Identify which cell holds the provided text, then report its [x, y] central coordinate. 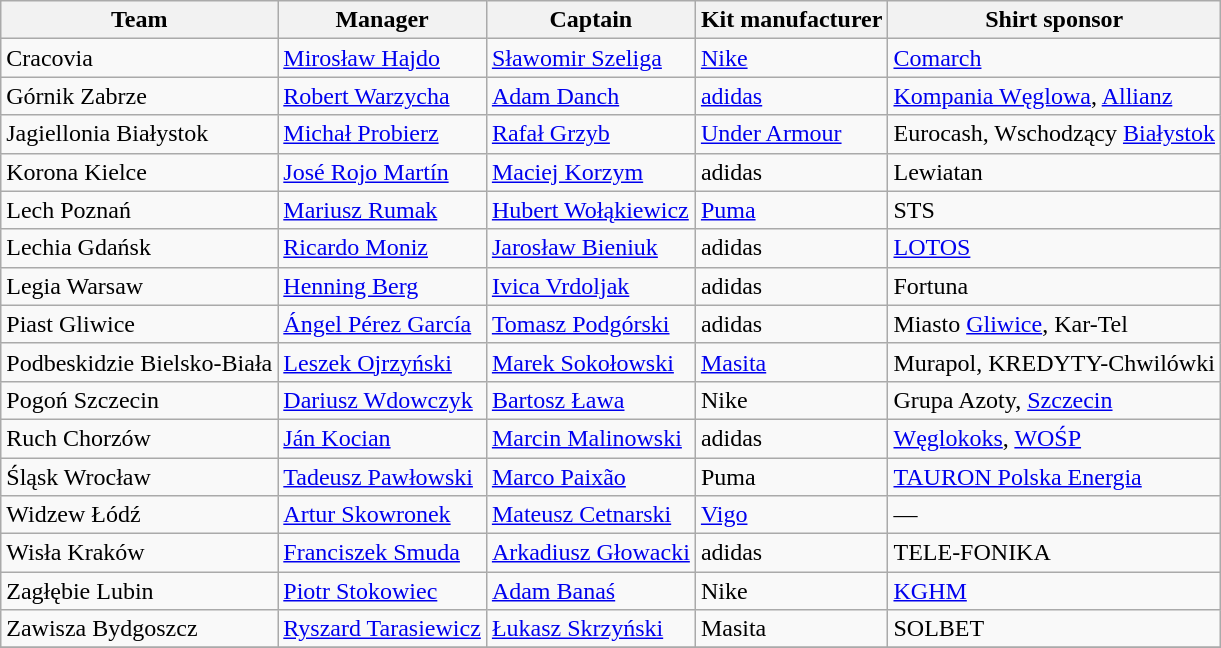
Shirt sponsor [1054, 20]
Dariusz Wdowczyk [382, 400]
Jarosław Bieniuk [590, 248]
Michał Probierz [382, 134]
Robert Warzycha [382, 96]
Kompania Węglowa, Allianz [1054, 96]
STS [1054, 210]
Piast Gliwice [140, 324]
Łukasz Skrzyński [590, 629]
Podbeskidzie Bielsko-Biała [140, 362]
Artur Skowronek [382, 515]
Jagiellonia Białystok [140, 134]
Zawisza Bydgoszcz [140, 629]
Mirosław Hajdo [382, 58]
Górnik Zabrze [140, 96]
Tomasz Podgórski [590, 324]
Comarch [1054, 58]
Marcin Malinowski [590, 438]
Marek Sokołowski [590, 362]
Widzew Łódź [140, 515]
Team [140, 20]
Franciszek Smuda [382, 553]
Adam Danch [590, 96]
Zagłębie Lubin [140, 591]
Fortuna [1054, 286]
Lech Poznań [140, 210]
Wisła Kraków [140, 553]
Manager [382, 20]
Węglokoks, WOŚP [1054, 438]
Rafał Grzyb [590, 134]
Bartosz Ława [590, 400]
Kit manufacturer [792, 20]
Hubert Wołąkiewicz [590, 210]
Ricardo Moniz [382, 248]
LOTOS [1054, 248]
Legia Warsaw [140, 286]
Marco Paixão [590, 477]
Tadeusz Pawłowski [382, 477]
SOLBET [1054, 629]
Ryszard Tarasiewicz [382, 629]
Adam Banaś [590, 591]
— [1054, 515]
Under Armour [792, 134]
Ruch Chorzów [140, 438]
José Rojo Martín [382, 172]
Vigo [792, 515]
Miasto Gliwice, Kar-Tel [1054, 324]
Śląsk Wrocław [140, 477]
Cracovia [140, 58]
TELE-FONIKA [1054, 553]
Arkadiusz Głowacki [590, 553]
Grupa Azoty, Szczecin [1054, 400]
KGHM [1054, 591]
TAURON Polska Energia [1054, 477]
Pogoń Szczecin [140, 400]
Sławomir Szeliga [590, 58]
Mateusz Cetnarski [590, 515]
Murapol, KREDYTY-Chwilówki [1054, 362]
Captain [590, 20]
Ivica Vrdoljak [590, 286]
Lechia Gdańsk [140, 248]
Piotr Stokowiec [382, 591]
Ján Kocian [382, 438]
Mariusz Rumak [382, 210]
Henning Berg [382, 286]
Korona Kielce [140, 172]
Leszek Ojrzyński [382, 362]
Ángel Pérez García [382, 324]
Lewiatan [1054, 172]
Eurocash, Wschodzący Białystok [1054, 134]
Maciej Korzym [590, 172]
